Search for the cell housing the specified text and yield its (X, Y) center coordinate. 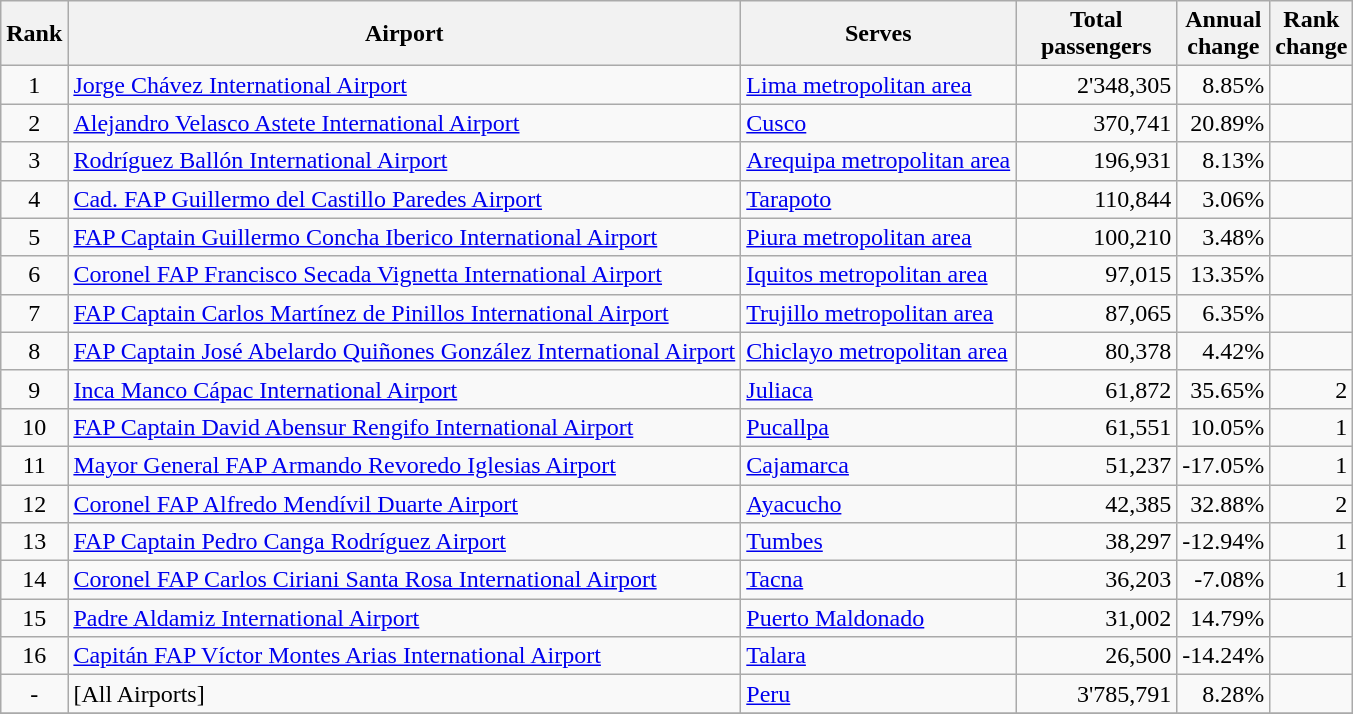
10.05% (1224, 427)
31,002 (1096, 618)
61,872 (1096, 389)
11 (34, 465)
[All Airports] (404, 694)
Annualchange (1224, 34)
Juliaca (878, 389)
FAP Captain José Abelardo Quiñones González International Airport (404, 351)
100,210 (1096, 237)
Mayor General FAP Armando Revoredo Iglesias Airport (404, 465)
Trujillo metropolitan area (878, 313)
Coronel FAP Francisco Secada Vignetta International Airport (404, 275)
35.65% (1224, 389)
3 (34, 161)
Pucallpa (878, 427)
13.35% (1224, 275)
38,297 (1096, 542)
80,378 (1096, 351)
7 (34, 313)
12 (34, 503)
Padre Aldamiz International Airport (404, 618)
8 (34, 351)
16 (34, 656)
3.48% (1224, 237)
370,741 (1096, 123)
110,844 (1096, 199)
Rodríguez Ballón International Airport (404, 161)
FAP Captain Pedro Canga Rodríguez Airport (404, 542)
Ayacucho (878, 503)
6 (34, 275)
-7.08% (1224, 580)
- (34, 694)
87,065 (1096, 313)
8.13% (1224, 161)
51,237 (1096, 465)
Lima metropolitan area (878, 85)
32.88% (1224, 503)
2'348,305 (1096, 85)
Talara (878, 656)
FAP Captain Guillermo Concha Iberico International Airport (404, 237)
Inca Manco Cápac International Airport (404, 389)
6.35% (1224, 313)
196,931 (1096, 161)
Chiclayo metropolitan area (878, 351)
13 (34, 542)
Serves (878, 34)
8.85% (1224, 85)
Iquitos metropolitan area (878, 275)
Rank (34, 34)
Peru (878, 694)
-14.24% (1224, 656)
61,551 (1096, 427)
Arequipa metropolitan area (878, 161)
97,015 (1096, 275)
Tumbes (878, 542)
Jorge Chávez International Airport (404, 85)
Cad. FAP Guillermo del Castillo Paredes Airport (404, 199)
14.79% (1224, 618)
Airport (404, 34)
3'785,791 (1096, 694)
Piura metropolitan area (878, 237)
Alejandro Velasco Astete International Airport (404, 123)
Coronel FAP Alfredo Mendívil Duarte Airport (404, 503)
20.89% (1224, 123)
Cusco (878, 123)
4.42% (1224, 351)
Capitán FAP Víctor Montes Arias International Airport (404, 656)
9 (34, 389)
Puerto Maldonado (878, 618)
42,385 (1096, 503)
8.28% (1224, 694)
Totalpassengers (1096, 34)
5 (34, 237)
10 (34, 427)
Tacna (878, 580)
-17.05% (1224, 465)
Coronel FAP Carlos Ciriani Santa Rosa International Airport (404, 580)
Cajamarca (878, 465)
-12.94% (1224, 542)
36,203 (1096, 580)
Tarapoto (878, 199)
3.06% (1224, 199)
4 (34, 199)
15 (34, 618)
14 (34, 580)
FAP Captain Carlos Martínez de Pinillos International Airport (404, 313)
26,500 (1096, 656)
FAP Captain David Abensur Rengifo International Airport (404, 427)
Rankchange (1312, 34)
